Pinpoint the cell where the given text exists, returning its [x, y] midpoint coordinate. 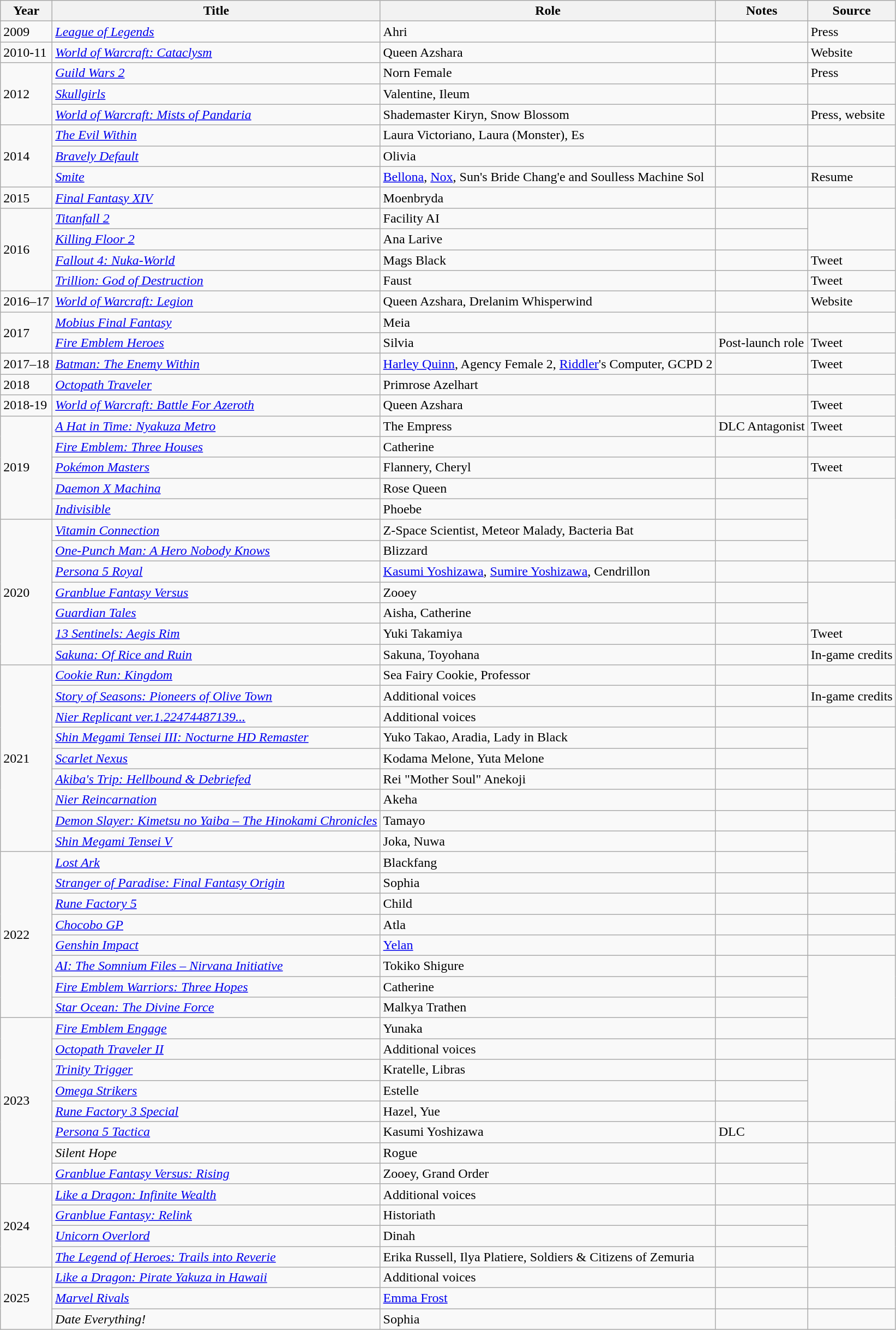
Role [548, 11]
Harley Quinn, Agency Female 2, Riddler's Computer, GCPD 2 [548, 364]
Lost Ark [216, 862]
Tamayo [548, 820]
Rune Factory 3 Special [216, 1111]
Rune Factory 5 [216, 903]
Like a Dragon: Pirate Yakuza in Hawaii [216, 1278]
Press, website [852, 115]
2017 [26, 333]
2019 [26, 468]
Fire Emblem Engage [216, 1028]
Resume [852, 177]
Phoebe [548, 509]
Laura Victoriano, Laura (Monster), Es [548, 135]
Akeha [548, 800]
2016–17 [26, 302]
2021 [26, 758]
Granblue Fantasy Versus: Rising [216, 1173]
Batman: The Enemy Within [216, 364]
Persona 5 Royal [216, 571]
Malkya Trathen [548, 1008]
2018 [26, 385]
Akiba's Trip: Hellbound & Debriefed [216, 779]
Yunaka [548, 1028]
Fallout 4: Nuka-World [216, 260]
2017–18 [26, 364]
Trinity Trigger [216, 1070]
The Empress [548, 426]
Kasumi Yoshizawa [548, 1132]
Mobius Final Fantasy [216, 322]
Emma Frost [548, 1298]
Smite [216, 177]
2018-19 [26, 405]
World of Warcraft: Legion [216, 302]
Date Everything! [216, 1319]
Guardian Tales [216, 613]
League of Legends [216, 32]
Estelle [548, 1091]
Primrose Azelhart [548, 385]
Marvel Rivals [216, 1298]
Cookie Run: Kingdom [216, 675]
2009 [26, 32]
Child [548, 903]
Tokiko Shigure [548, 966]
Bravely Default [216, 156]
Norn Female [548, 73]
A Hat in Time: Nyakuza Metro [216, 426]
Flannery, Cheryl [548, 468]
13 Sentinels: Aegis Rim [216, 634]
DLC [761, 1132]
Valentine, Ileum [548, 94]
2020 [26, 592]
Blackfang [548, 862]
Story of Seasons: Pioneers of Olive Town [216, 696]
Yelan [548, 945]
Pokémon Masters [216, 468]
The Evil Within [216, 135]
Stranger of Paradise: Final Fantasy Origin [216, 883]
Erika Russell, Ilya Platiere, Soldiers & Citizens of Zemuria [548, 1256]
2012 [26, 94]
Title [216, 11]
One-Punch Man: A Hero Nobody Knows [216, 550]
Trillion: God of Destruction [216, 281]
Aisha, Catherine [548, 613]
Silent Hope [216, 1153]
Atla [548, 925]
The Legend of Heroes: Trails into Reverie [216, 1256]
Sakuna: Of Rice and Ruin [216, 655]
2022 [26, 934]
2023 [26, 1101]
Meia [548, 322]
World of Warcraft: Mists of Pandaria [216, 115]
2016 [26, 249]
Omega Strikers [216, 1091]
Granblue Fantasy: Relink [216, 1215]
Faust [548, 281]
Indivisible [216, 509]
Granblue Fantasy Versus [216, 592]
Persona 5 Tactica [216, 1132]
World of Warcraft: Battle For Azeroth [216, 405]
Rose Queen [548, 488]
Zooey, Grand Order [548, 1173]
2025 [26, 1298]
DLC Antagonist [761, 426]
Shin Megami Tensei III: Nocturne HD Remaster [216, 738]
Chocobo GP [216, 925]
Yuko Takao, Aradia, Lady in Black [548, 738]
2015 [26, 197]
Fire Emblem Warriors: Three Hopes [216, 987]
Rei "Mother Soul" Anekoji [548, 779]
Nier Reincarnation [216, 800]
2014 [26, 156]
Sakuna, Toyohana [548, 655]
Sea Fairy Cookie, Professor [548, 675]
Scarlet Nexus [216, 758]
Daemon X Machina [216, 488]
Star Ocean: The Divine Force [216, 1008]
Mags Black [548, 260]
Dinah [548, 1236]
Nier Replicant ver.1.22474487139... [216, 717]
Ana Larive [548, 239]
Bellona, Nox, Sun's Bride Chang'e and Soulless Machine Sol [548, 177]
Silvia [548, 343]
Olivia [548, 156]
Final Fantasy XIV [216, 197]
2010-11 [26, 52]
Octopath Traveler II [216, 1049]
Like a Dragon: Infinite Wealth [216, 1194]
Octopath Traveler [216, 385]
Hazel, Yue [548, 1111]
Vitamin Connection [216, 530]
Fire Emblem: Three Houses [216, 447]
Killing Floor 2 [216, 239]
Source [852, 11]
Shin Megami Tensei V [216, 841]
Z-Space Scientist, Meteor Malady, Bacteria Bat [548, 530]
Year [26, 11]
Genshin Impact [216, 945]
Yuki Takamiya [548, 634]
AI: The Somnium Files – Nirvana Initiative [216, 966]
Historiath [548, 1215]
Demon Slayer: Kimetsu no Yaiba – The Hinokami Chronicles [216, 820]
Notes [761, 11]
World of Warcraft: Cataclysm [216, 52]
Fire Emblem Heroes [216, 343]
Skullgirls [216, 94]
Guild Wars 2 [216, 73]
Facility AI [548, 218]
Kodama Melone, Yuta Melone [548, 758]
2024 [26, 1225]
Zooey [548, 592]
Queen Azshara, Drelanim Whisperwind [548, 302]
Titanfall 2 [216, 218]
Post-launch role [761, 343]
Ahri [548, 32]
Kratelle, Libras [548, 1070]
Joka, Nuwa [548, 841]
Shademaster Kiryn, Snow Blossom [548, 115]
Blizzard [548, 550]
Unicorn Overlord [216, 1236]
Rogue [548, 1153]
Moenbryda [548, 197]
Kasumi Yoshizawa, Sumire Yoshizawa, Cendrillon [548, 571]
